For the text-containing cell, return its midpoint in (x, y) coordinate format. 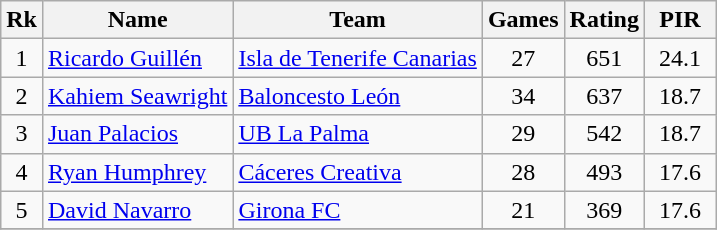
PIR (680, 20)
3 (22, 134)
Ricardo Guillén (137, 58)
Name (137, 20)
27 (523, 58)
Juan Palacios (137, 134)
542 (604, 134)
UB La Palma (358, 134)
Ryan Humphrey (137, 172)
Games (523, 20)
Rk (22, 20)
34 (523, 96)
Team (358, 20)
4 (22, 172)
493 (604, 172)
Cáceres Creativa (358, 172)
1 (22, 58)
Baloncesto León (358, 96)
651 (604, 58)
637 (604, 96)
Kahiem Seawright (137, 96)
Rating (604, 20)
Isla de Tenerife Canarias (358, 58)
David Navarro (137, 210)
28 (523, 172)
369 (604, 210)
21 (523, 210)
29 (523, 134)
Girona FC (358, 210)
5 (22, 210)
2 (22, 96)
24.1 (680, 58)
